Locate the cell with the specified text and output its (X, Y) center coordinate. 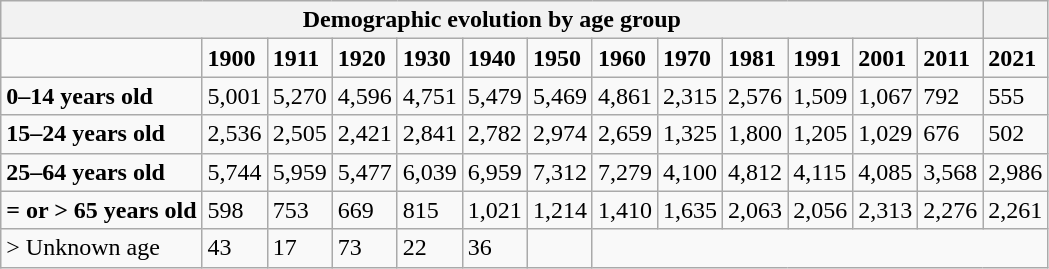
555 (1016, 96)
5,477 (364, 172)
1940 (494, 58)
753 (300, 210)
43 (234, 248)
36 (494, 248)
598 (234, 210)
1,029 (886, 134)
2,276 (950, 210)
2,505 (300, 134)
25–64 years old (102, 172)
5,270 (300, 96)
1960 (624, 58)
2,659 (624, 134)
2,063 (756, 210)
2,421 (364, 134)
4,596 (364, 96)
1981 (756, 58)
6,959 (494, 172)
2,986 (1016, 172)
0–14 years old (102, 96)
1950 (560, 58)
1,067 (886, 96)
5,959 (300, 172)
1,214 (560, 210)
1,205 (820, 134)
1,800 (756, 134)
669 (364, 210)
5,001 (234, 96)
1900 (234, 58)
7,312 (560, 172)
6,039 (430, 172)
22 (430, 248)
1930 (430, 58)
676 (950, 134)
792 (950, 96)
2001 (886, 58)
2011 (950, 58)
2,056 (820, 210)
2,782 (494, 134)
1,635 (690, 210)
17 (300, 248)
2,315 (690, 96)
> Unknown age (102, 248)
5,744 (234, 172)
4,085 (886, 172)
2,536 (234, 134)
7,279 (624, 172)
= or > 65 years old (102, 210)
5,469 (560, 96)
1911 (300, 58)
2,576 (756, 96)
815 (430, 210)
2,974 (560, 134)
1920 (364, 58)
73 (364, 248)
15–24 years old (102, 134)
1991 (820, 58)
5,479 (494, 96)
2,261 (1016, 210)
1970 (690, 58)
2,313 (886, 210)
2,841 (430, 134)
3,568 (950, 172)
4,861 (624, 96)
Demographic evolution by age group (492, 20)
4,115 (820, 172)
502 (1016, 134)
1,509 (820, 96)
1,021 (494, 210)
1,410 (624, 210)
4,812 (756, 172)
1,325 (690, 134)
4,100 (690, 172)
4,751 (430, 96)
2021 (1016, 58)
